Identify which cell holds the provided text, then report its (x, y) central coordinate. 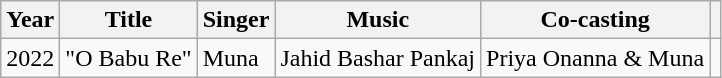
Muna (236, 58)
Co-casting (596, 20)
Priya Onanna & Muna (596, 58)
Title (128, 20)
"O Babu Re" (128, 58)
Jahid Bashar Pankaj (378, 58)
Year (30, 20)
2022 (30, 58)
Singer (236, 20)
Music (378, 20)
